Detect which cell encompasses the target text, then output its [X, Y] center coordinate. 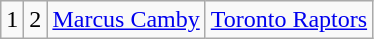
Marcus Camby [126, 20]
2 [36, 20]
1 [12, 20]
Toronto Raptors [288, 20]
